Search for the cell housing the specified text and yield its [X, Y] center coordinate. 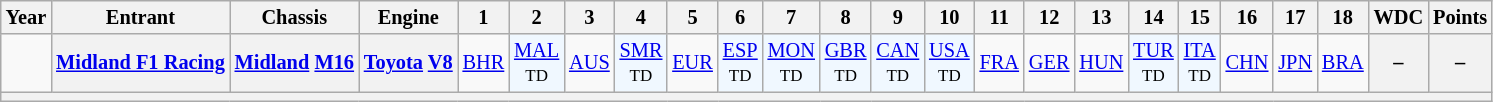
MONTD [792, 63]
ESPTD [740, 63]
7 [792, 17]
13 [1101, 17]
Engine [408, 17]
9 [898, 17]
JPN [1295, 63]
10 [949, 17]
EUR [692, 63]
HUN [1101, 63]
CANTD [898, 63]
12 [1049, 17]
11 [1000, 17]
2 [536, 17]
USATD [949, 63]
17 [1295, 17]
3 [589, 17]
Toyota V8 [408, 63]
BRA [1343, 63]
Entrant [140, 17]
14 [1153, 17]
5 [692, 17]
Chassis [294, 17]
MALTD [536, 63]
16 [1248, 17]
18 [1343, 17]
AUS [589, 63]
4 [642, 17]
CHN [1248, 63]
8 [846, 17]
ITATD [1200, 63]
GER [1049, 63]
SMRTD [642, 63]
Year [26, 17]
Midland F1 Racing [140, 63]
WDC [1399, 17]
BHR [484, 63]
TURTD [1153, 63]
15 [1200, 17]
6 [740, 17]
GBRTD [846, 63]
1 [484, 17]
FRA [1000, 63]
Points [1460, 17]
Midland M16 [294, 63]
